For the text-containing cell, return its midpoint in (x, y) coordinate format. 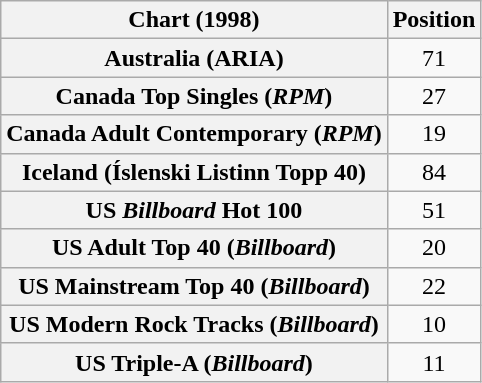
US Modern Rock Tracks (Billboard) (194, 324)
US Triple-A (Billboard) (194, 362)
71 (434, 58)
Australia (ARIA) (194, 58)
Position (434, 20)
22 (434, 286)
11 (434, 362)
US Mainstream Top 40 (Billboard) (194, 286)
Chart (1998) (194, 20)
51 (434, 210)
20 (434, 248)
19 (434, 134)
US Billboard Hot 100 (194, 210)
84 (434, 172)
10 (434, 324)
Canada Top Singles (RPM) (194, 96)
Iceland (Íslenski Listinn Topp 40) (194, 172)
Canada Adult Contemporary (RPM) (194, 134)
27 (434, 96)
US Adult Top 40 (Billboard) (194, 248)
